Search for the cell housing the specified text and yield its [x, y] center coordinate. 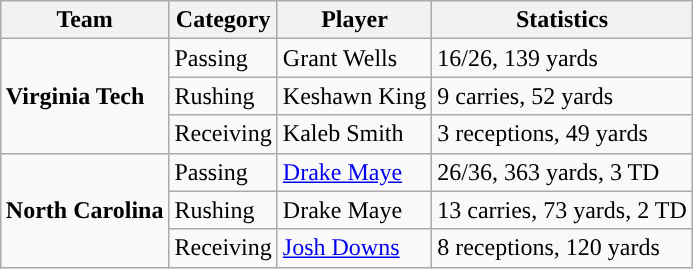
3 receptions, 49 yards [562, 134]
Grant Wells [354, 58]
Kaleb Smith [354, 134]
Category [223, 20]
Josh Downs [354, 248]
Player [354, 20]
Team [84, 20]
26/36, 363 yards, 3 TD [562, 172]
North Carolina [84, 210]
Virginia Tech [84, 96]
Statistics [562, 20]
9 carries, 52 yards [562, 96]
16/26, 139 yards [562, 58]
13 carries, 73 yards, 2 TD [562, 210]
Keshawn King [354, 96]
8 receptions, 120 yards [562, 248]
